Determine the [x, y] coordinate at the center of the cell enclosing the given text.  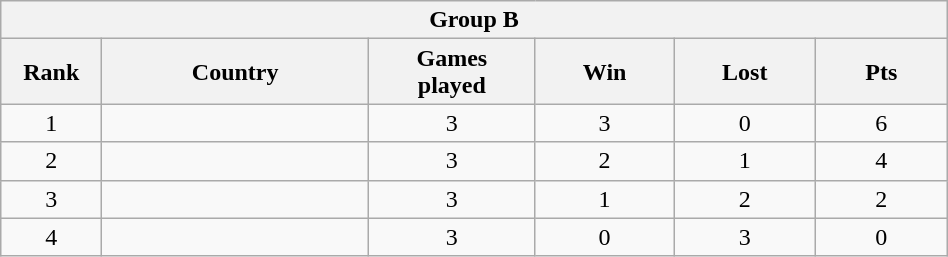
Win [604, 72]
Pts [881, 72]
6 [881, 123]
Country [236, 72]
Games played [452, 72]
Rank [52, 72]
Group B [474, 20]
Lost [744, 72]
